Scan for the cell matching the given text and deliver its [x, y] coordinate at center. 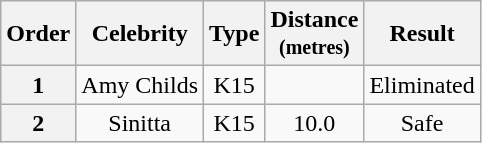
10.0 [314, 123]
2 [38, 123]
1 [38, 85]
Order [38, 34]
Celebrity [140, 34]
Sinitta [140, 123]
Type [234, 34]
Result [422, 34]
Amy Childs [140, 85]
Distance(metres) [314, 34]
Eliminated [422, 85]
Safe [422, 123]
